Output the [x, y] coordinate of the center of the cell containing the given text.  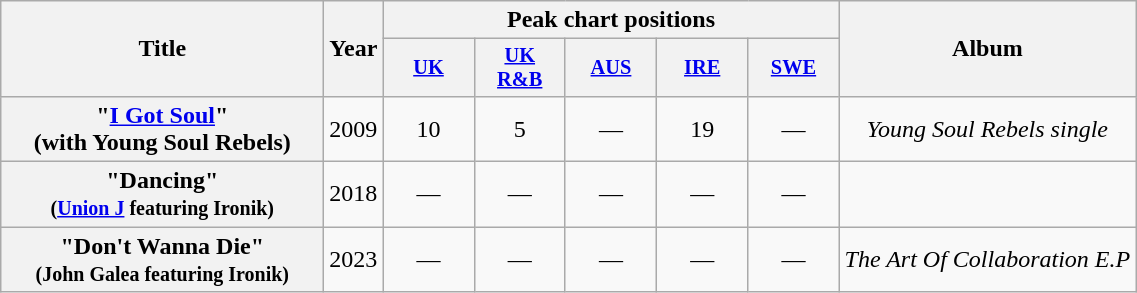
10 [428, 128]
UKR&B [520, 68]
2009 [354, 128]
2023 [354, 260]
"Dancing"(Union J featuring Ironik) [162, 194]
5 [520, 128]
19 [702, 128]
"I Got Soul" (with Young Soul Rebels) [162, 128]
AUS [610, 68]
Year [354, 49]
IRE [702, 68]
UK [428, 68]
SWE [794, 68]
The Art Of Collaboration E.P [988, 260]
Album [988, 49]
2018 [354, 194]
Title [162, 49]
Peak chart positions [611, 20]
Young Soul Rebels single [988, 128]
"Don't Wanna Die"(John Galea featuring Ironik) [162, 260]
